Determine the [x, y] coordinate at the center of the cell enclosing the given text.  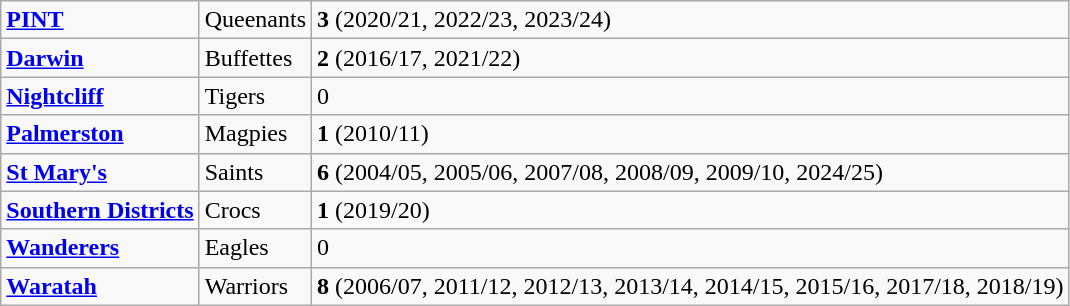
6 (2004/05, 2005/06, 2007/08, 2008/09, 2009/10, 2024/25) [691, 172]
Wanderers [100, 248]
Buffettes [255, 58]
Tigers [255, 96]
Darwin [100, 58]
Southern Districts [100, 210]
Magpies [255, 134]
1 (2019/20) [691, 210]
Queenants [255, 20]
8 (2006/07, 2011/12, 2012/13, 2013/14, 2014/15, 2015/16, 2017/18, 2018/19) [691, 286]
Waratah [100, 286]
PINT [100, 20]
3 (2020/21, 2022/23, 2023/24) [691, 20]
St Mary's [100, 172]
2 (2016/17, 2021/22) [691, 58]
1 (2010/11) [691, 134]
Crocs [255, 210]
Saints [255, 172]
Palmerston [100, 134]
Eagles [255, 248]
Nightcliff [100, 96]
Warriors [255, 286]
